Scan for the cell matching the given text and deliver its (X, Y) coordinate at center. 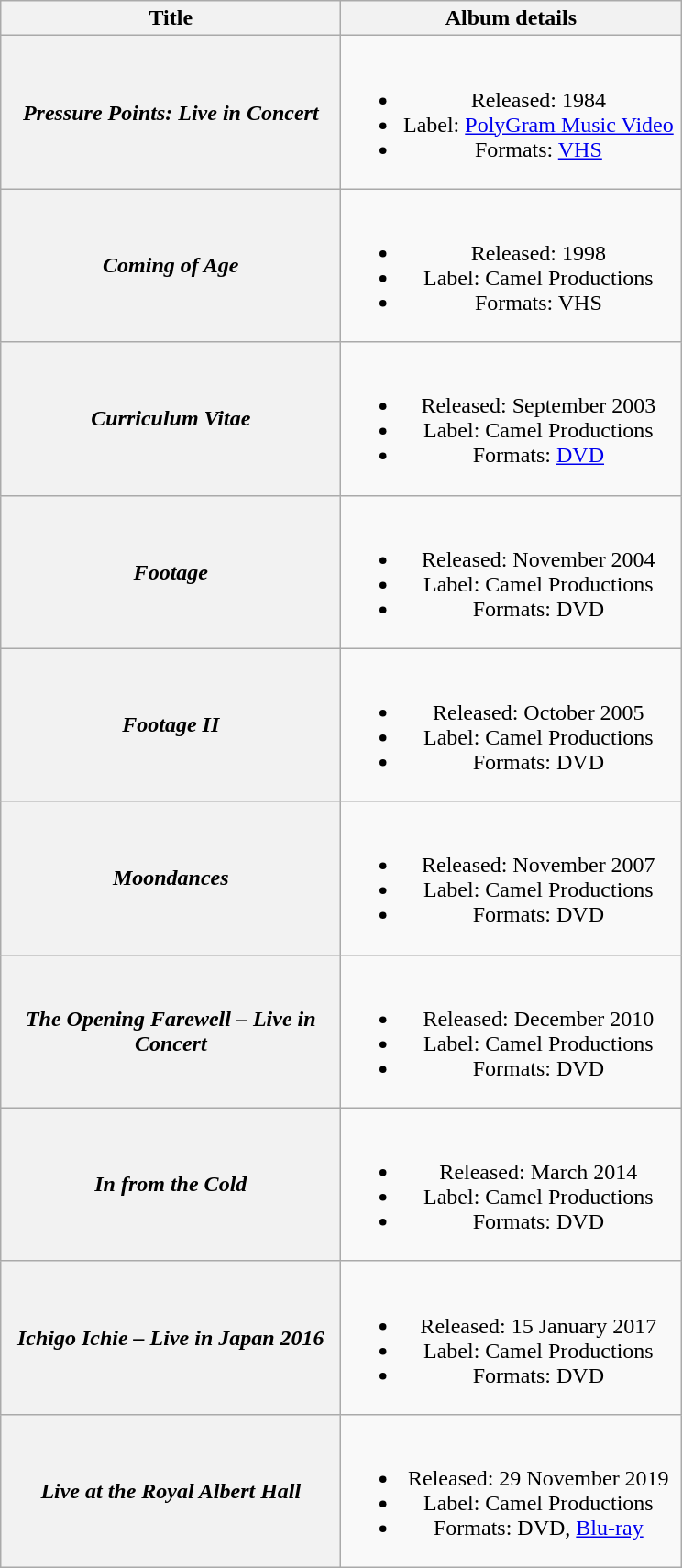
Footage (170, 572)
Released: 1998Label: Camel ProductionsFormats: VHS (511, 266)
Released: December 2010Label: Camel ProductionsFormats: DVD (511, 1031)
Pressure Points: Live in Concert (170, 112)
The Opening Farewell – Live in Concert (170, 1031)
Released: 29 November 2019Label: Camel ProductionsFormats: DVD, Blu-ray (511, 1491)
Curriculum Vitae (170, 418)
Released: 15 January 2017Label: Camel ProductionsFormats: DVD (511, 1337)
Live at the Royal Albert Hall (170, 1491)
Ichigo Ichie – Live in Japan 2016 (170, 1337)
Released: September 2003Label: Camel ProductionsFormats: DVD (511, 418)
Released: October 2005Label: Camel ProductionsFormats: DVD (511, 724)
Released: March 2014Label: Camel ProductionsFormats: DVD (511, 1185)
Coming of Age (170, 266)
Title (170, 18)
In from the Cold (170, 1185)
Footage II (170, 724)
Released: November 2004Label: Camel ProductionsFormats: DVD (511, 572)
Album details (511, 18)
Released: 1984Label: PolyGram Music VideoFormats: VHS (511, 112)
Moondances (170, 878)
Released: November 2007Label: Camel ProductionsFormats: DVD (511, 878)
